For the text-containing cell, return its midpoint in (X, Y) coordinate format. 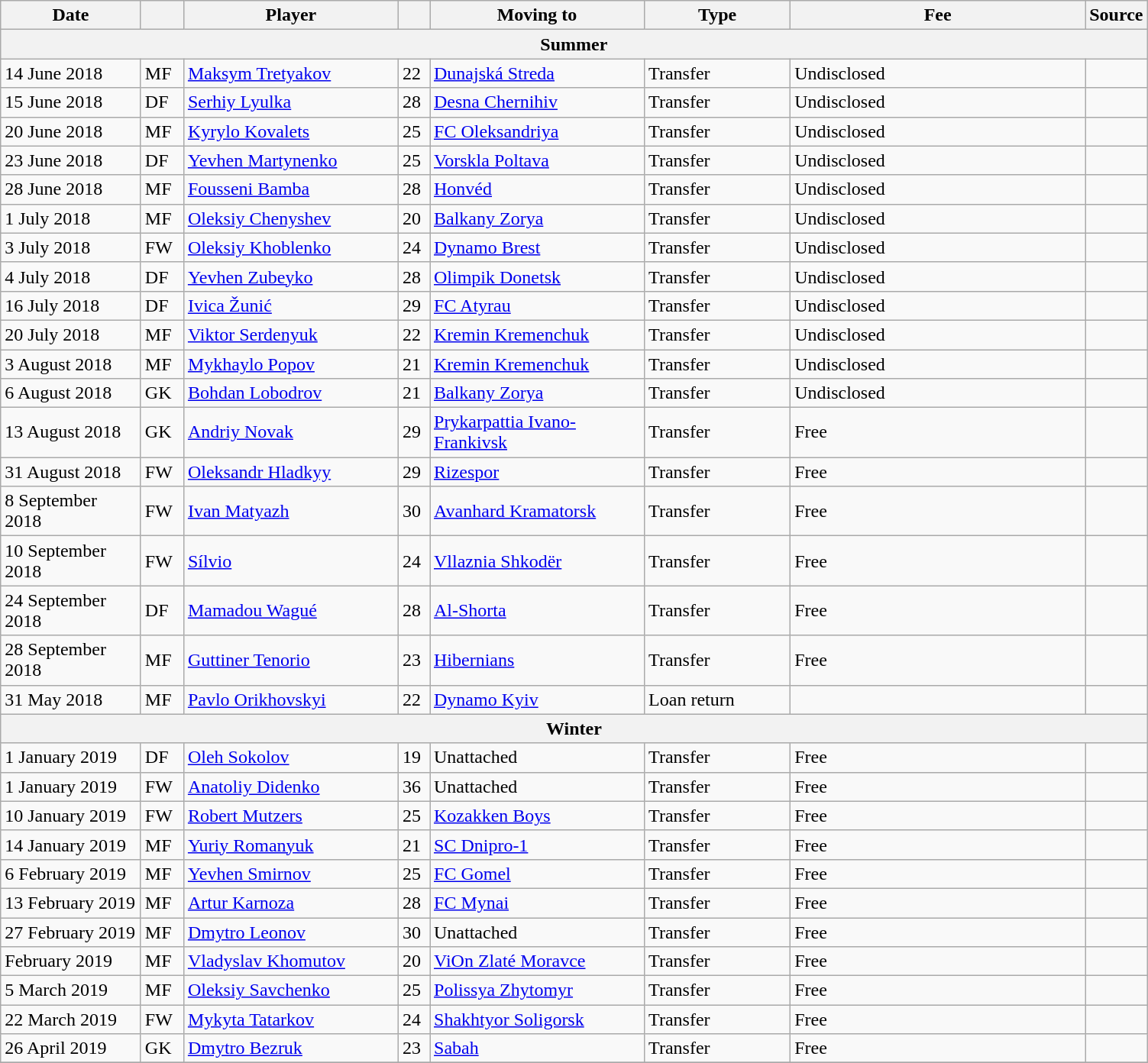
Moving to (536, 15)
6 February 2019 (71, 874)
14 January 2019 (71, 845)
Dunajská Streda (536, 73)
Hibernians (536, 660)
FC Oleksandriya (536, 131)
FC Gomel (536, 874)
31 May 2018 (71, 700)
Mykyta Tatarkov (290, 1019)
Dynamo Kyiv (536, 700)
Serhiy Lyulka (290, 102)
27 February 2019 (71, 932)
14 June 2018 (71, 73)
ViOn Zlaté Moravce (536, 961)
26 April 2019 (71, 1048)
Avanhard Kramatorsk (536, 512)
10 January 2019 (71, 816)
Player (290, 15)
Maksym Tretyakov (290, 73)
Desna Chernihiv (536, 102)
Vorskla Poltava (536, 160)
Oleksiy Savchenko (290, 990)
Oleksiy Khoblenko (290, 247)
3 August 2018 (71, 364)
Dmytro Leonov (290, 932)
Dmytro Bezruk (290, 1048)
FC Atyrau (536, 305)
February 2019 (71, 961)
Guttiner Tenorio (290, 660)
Anatoliy Didenko (290, 787)
Vladyslav Khomutov (290, 961)
Yevhen Smirnov (290, 874)
20 June 2018 (71, 131)
Fousseni Bamba (290, 189)
Prykarpattia Ivano-Frankivsk (536, 432)
Andriy Novak (290, 432)
Robert Mutzers (290, 816)
6 August 2018 (71, 393)
SC Dnipro-1 (536, 845)
Polissya Zhytomyr (536, 990)
13 August 2018 (71, 432)
Source (1117, 15)
Vllaznia Shkodër (536, 561)
23 June 2018 (71, 160)
22 March 2019 (71, 1019)
Rizespor (536, 472)
16 July 2018 (71, 305)
Mamadou Wagué (290, 611)
Pavlo Orikhovskyi (290, 700)
5 March 2019 (71, 990)
Summer (574, 44)
Sabah (536, 1048)
28 September 2018 (71, 660)
Ivica Žunić (290, 305)
Ivan Matyazh (290, 512)
Viktor Serdenyuk (290, 334)
Type (718, 15)
Yevhen Zubeyko (290, 276)
Shakhtyor Soligorsk (536, 1019)
Honvéd (536, 189)
13 February 2019 (71, 903)
4 July 2018 (71, 276)
Yuriy Romanyuk (290, 845)
8 September 2018 (71, 512)
Kozakken Boys (536, 816)
Loan return (718, 700)
Yevhen Martynenko (290, 160)
Date (71, 15)
36 (414, 787)
24 September 2018 (71, 611)
3 July 2018 (71, 247)
15 June 2018 (71, 102)
10 September 2018 (71, 561)
20 July 2018 (71, 334)
Olimpik Donetsk (536, 276)
Oleksandr Hladkyy (290, 472)
28 June 2018 (71, 189)
Mykhaylo Popov (290, 364)
Winter (574, 729)
1 July 2018 (71, 218)
Fee (938, 15)
FC Mynai (536, 903)
Kyrylo Kovalets (290, 131)
Artur Karnoza (290, 903)
Oleh Sokolov (290, 758)
Al-Shorta (536, 611)
19 (414, 758)
31 August 2018 (71, 472)
Oleksiy Chenyshev (290, 218)
Sílvio (290, 561)
Dynamo Brest (536, 247)
Bohdan Lobodrov (290, 393)
